Search for the cell housing the specified text and yield its (x, y) center coordinate. 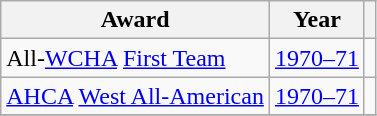
AHCA West All-American (136, 96)
All-WCHA First Team (136, 58)
Year (316, 20)
Award (136, 20)
